Search for the cell housing the specified text and yield its (X, Y) center coordinate. 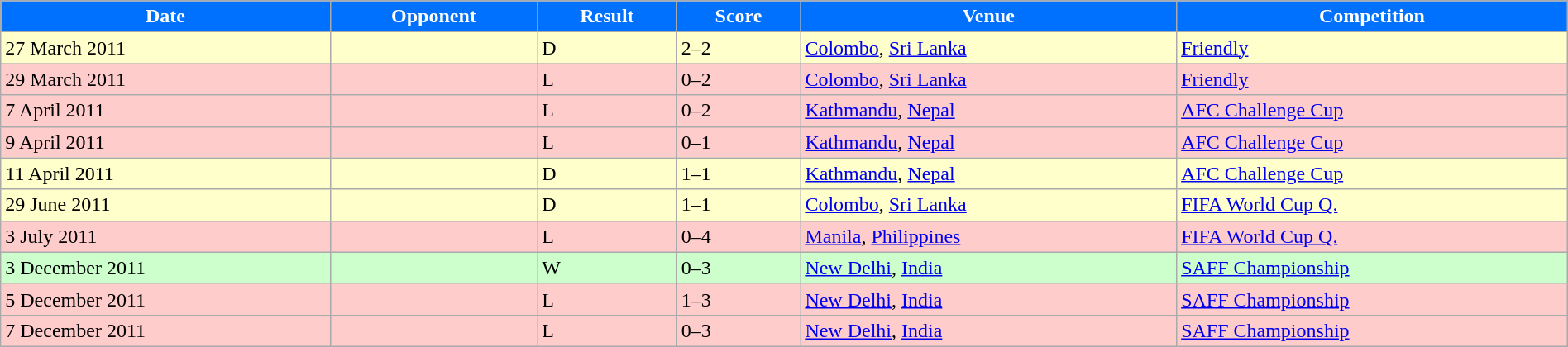
3 July 2011 (165, 236)
5 December 2011 (165, 299)
Competition (1373, 17)
Venue (989, 17)
0–4 (739, 236)
Score (739, 17)
9 April 2011 (165, 142)
Result (607, 17)
1–3 (739, 299)
29 March 2011 (165, 79)
W (607, 268)
Manila, Philippines (989, 236)
0–1 (739, 142)
Opponent (433, 17)
11 April 2011 (165, 173)
3 December 2011 (165, 268)
27 March 2011 (165, 48)
7 April 2011 (165, 111)
7 December 2011 (165, 330)
Date (165, 17)
2–2 (739, 48)
29 June 2011 (165, 205)
